Pinpoint the cell where the given text exists, returning its (x, y) midpoint coordinate. 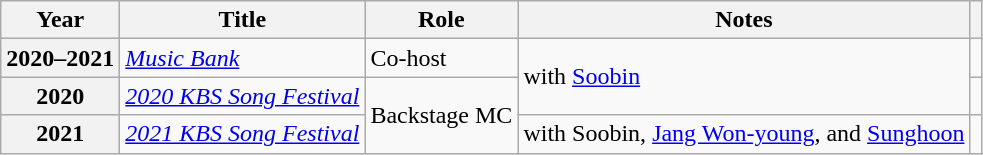
Backstage MC (442, 115)
2020–2021 (60, 58)
Year (60, 20)
with Soobin, Jang Won-young, and Sunghoon (744, 134)
2021 KBS Song Festival (242, 134)
Role (442, 20)
with Soobin (744, 77)
Music Bank (242, 58)
2020 (60, 96)
Title (242, 20)
2021 (60, 134)
Notes (744, 20)
2020 KBS Song Festival (242, 96)
Co-host (442, 58)
